Capture the cell that displays the provided text and extract its [X, Y] central coordinate. 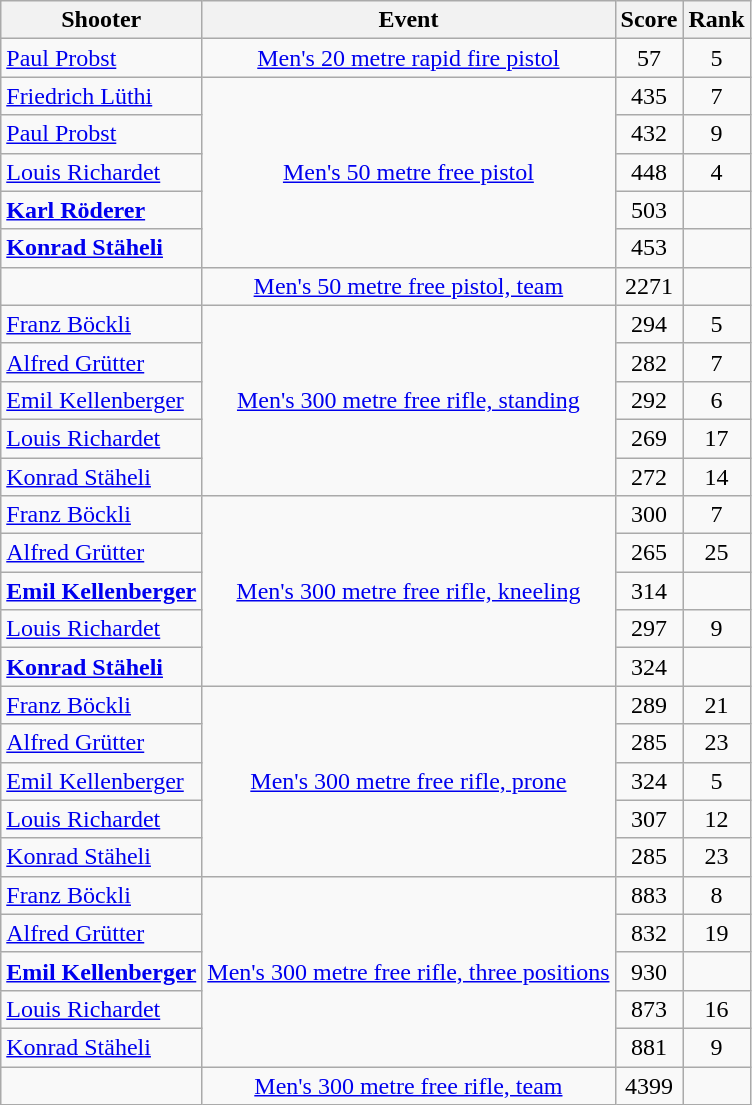
294 [649, 324]
883 [649, 895]
503 [649, 210]
6 [716, 400]
881 [649, 1047]
Event [408, 20]
Men's 50 metre free pistol [408, 172]
Men's 300 metre free rifle, team [408, 1085]
2271 [649, 286]
14 [716, 477]
272 [649, 477]
Karl Röderer [102, 210]
17 [716, 438]
Men's 300 metre free rifle, standing [408, 400]
Men's 50 metre free pistol, team [408, 286]
16 [716, 1009]
314 [649, 591]
300 [649, 515]
282 [649, 362]
Friedrich Lüthi [102, 96]
432 [649, 134]
453 [649, 248]
Men's 20 metre rapid fire pistol [408, 58]
Shooter [102, 20]
873 [649, 1009]
307 [649, 819]
57 [649, 58]
292 [649, 400]
269 [649, 438]
448 [649, 172]
8 [716, 895]
435 [649, 96]
Men's 300 metre free rifle, three positions [408, 971]
Men's 300 metre free rifle, kneeling [408, 591]
Rank [716, 20]
12 [716, 819]
21 [716, 705]
289 [649, 705]
19 [716, 933]
Men's 300 metre free rifle, prone [408, 781]
297 [649, 629]
4399 [649, 1085]
832 [649, 933]
265 [649, 553]
25 [716, 553]
930 [649, 971]
Score [649, 20]
4 [716, 172]
